Detect which cell encompasses the target text, then output its (x, y) center coordinate. 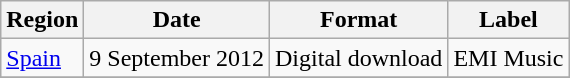
Region (42, 20)
Date (177, 20)
Spain (42, 58)
Label (508, 20)
Format (359, 20)
9 September 2012 (177, 58)
Digital download (359, 58)
EMI Music (508, 58)
